Search for the cell housing the specified text and yield its [x, y] center coordinate. 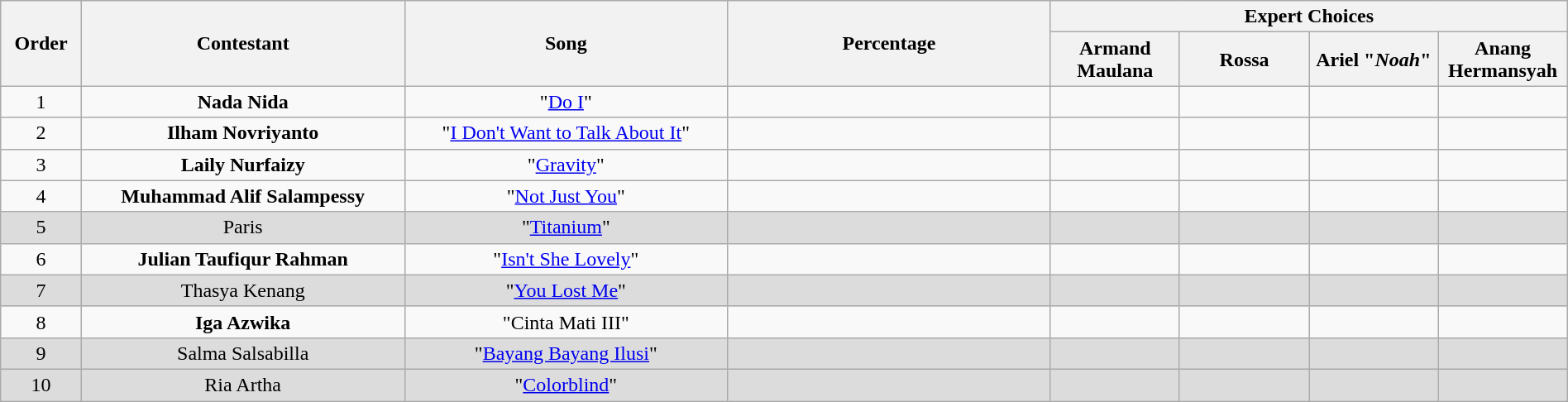
Contestant [243, 43]
Ariel "Noah" [1374, 60]
"Cinta Mati III" [566, 322]
9 [41, 353]
8 [41, 322]
Thasya Kenang [243, 290]
Order [41, 43]
"Not Just You" [566, 196]
Muhammad Alif Salampessy [243, 196]
Percentage [890, 43]
Anang Hermansyah [1503, 60]
"I Don't Want to Talk About It" [566, 133]
10 [41, 385]
Salma Salsabilla [243, 353]
Julian Taufiqur Rahman [243, 259]
Nada Nida [243, 102]
Song [566, 43]
Expert Choices [1308, 17]
Armand Maulana [1115, 60]
2 [41, 133]
7 [41, 290]
4 [41, 196]
Ilham Novriyanto [243, 133]
"Titanium" [566, 227]
1 [41, 102]
"Colorblind" [566, 385]
Rossa [1244, 60]
6 [41, 259]
3 [41, 165]
Ria Artha [243, 385]
"You Lost Me" [566, 290]
5 [41, 227]
Paris [243, 227]
Iga Azwika [243, 322]
"Bayang Bayang Ilusi" [566, 353]
"Do I" [566, 102]
"Isn't She Lovely" [566, 259]
"Gravity" [566, 165]
Laily Nurfaizy [243, 165]
